Return the [x, y] coordinate for the center point of the cell that contains the specified text.  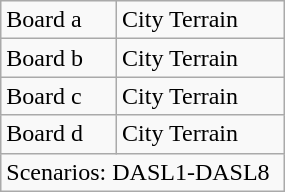
Board d [59, 134]
Board b [59, 58]
Board c [59, 96]
Board a [59, 20]
Scenarios: DASL1-DASL8 [143, 172]
